Detect which cell encompasses the target text, then output its (x, y) center coordinate. 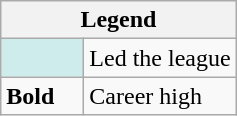
Bold (42, 96)
Career high (160, 96)
Legend (118, 20)
Led the league (160, 58)
